Return [x, y] of the center of cell containing provided text 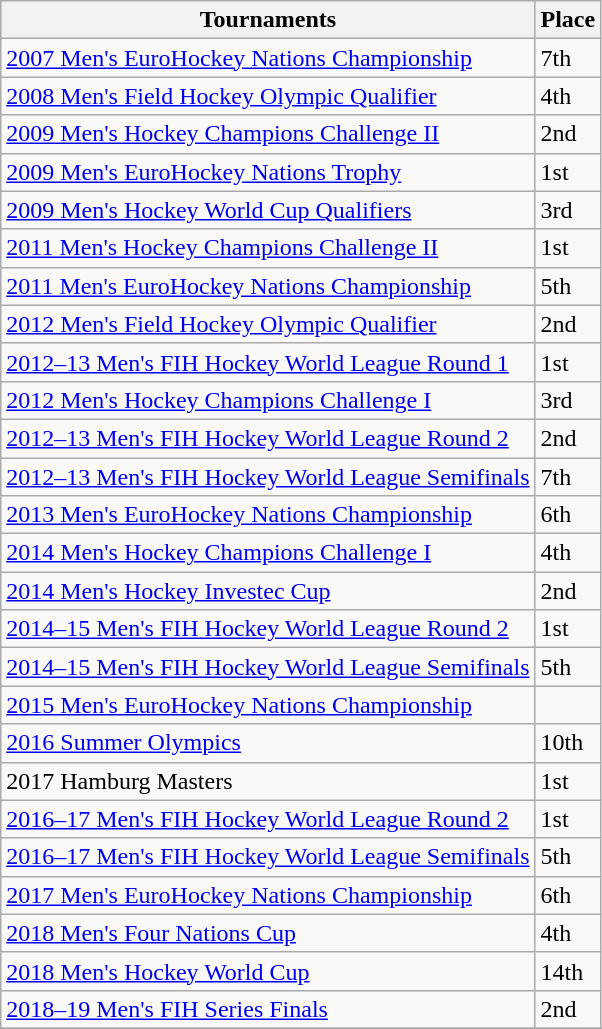
2012–13 Men's FIH Hockey World League Round 1 [268, 362]
2009 Men's EuroHockey Nations Trophy [268, 172]
2014–15 Men's FIH Hockey World League Semifinals [268, 667]
2012–13 Men's FIH Hockey World League Semifinals [268, 477]
2017 Hamburg Masters [268, 781]
Tournaments [268, 20]
2011 Men's EuroHockey Nations Championship [268, 286]
2015 Men's EuroHockey Nations Championship [268, 705]
2012–13 Men's FIH Hockey World League Round 2 [268, 438]
2009 Men's Hockey Champions Challenge II [268, 134]
2014 Men's Hockey Champions Challenge I [268, 553]
2018–19 Men's FIH Series Finals [268, 1009]
2007 Men's EuroHockey Nations Championship [268, 58]
2018 Men's Hockey World Cup [268, 971]
2017 Men's EuroHockey Nations Championship [268, 895]
2016 Summer Olympics [268, 743]
2014 Men's Hockey Investec Cup [268, 591]
2013 Men's EuroHockey Nations Championship [268, 515]
Place [568, 20]
14th [568, 971]
2008 Men's Field Hockey Olympic Qualifier [268, 96]
2009 Men's Hockey World Cup Qualifiers [268, 210]
2012 Men's Field Hockey Olympic Qualifier [268, 324]
2011 Men's Hockey Champions Challenge II [268, 248]
2018 Men's Four Nations Cup [268, 933]
2014–15 Men's FIH Hockey World League Round 2 [268, 629]
10th [568, 743]
2016–17 Men's FIH Hockey World League Round 2 [268, 819]
2012 Men's Hockey Champions Challenge I [268, 400]
2016–17 Men's FIH Hockey World League Semifinals [268, 857]
